Identify which cell holds the provided text, then report its [X, Y] central coordinate. 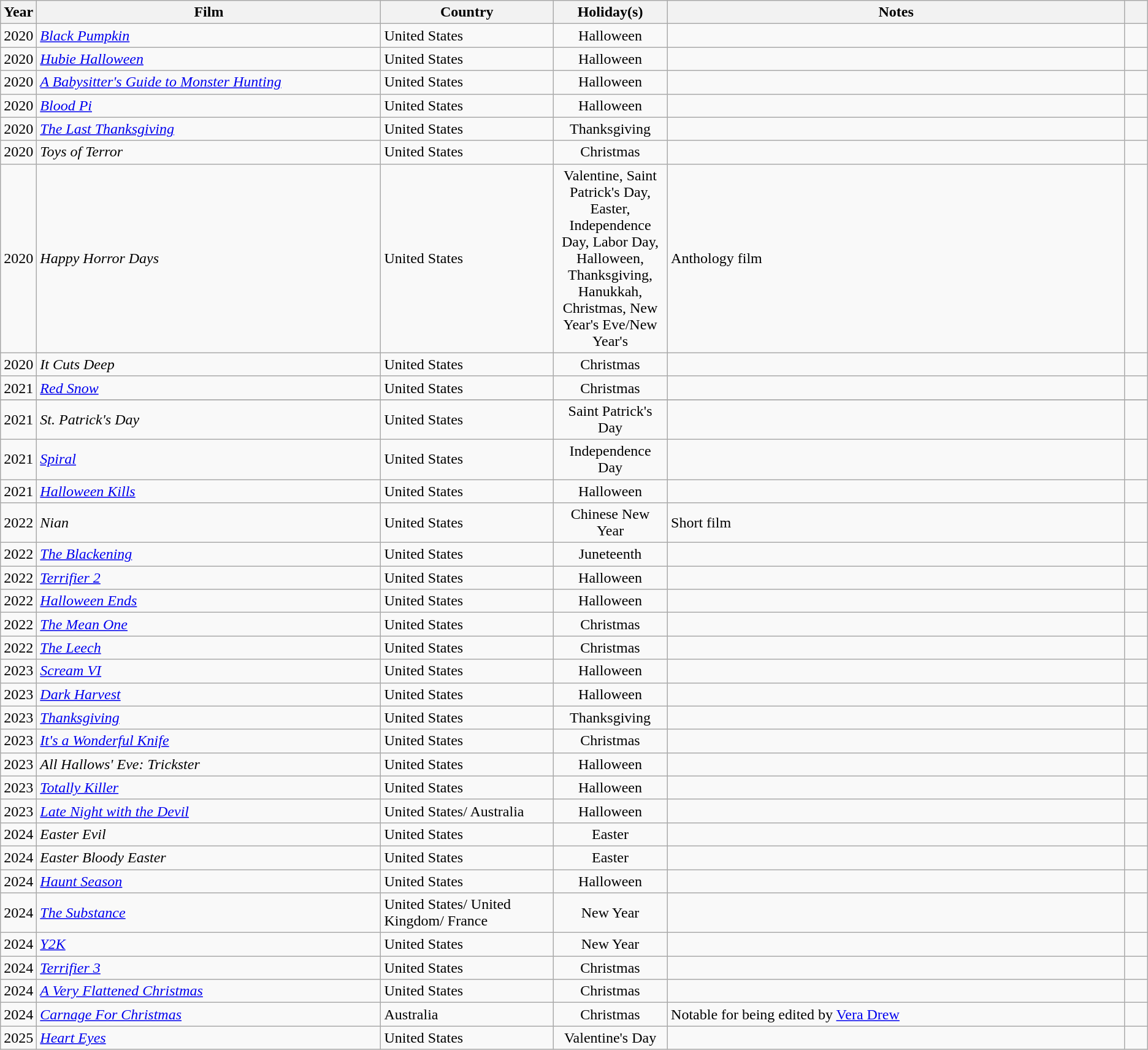
Happy Horror Days [209, 258]
The Substance [209, 913]
Red Snow [209, 388]
Blood Pi [209, 105]
Y2K [209, 945]
Haunt Season [209, 881]
A Very Flattened Christmas [209, 991]
The Blackening [209, 554]
Spiral [209, 459]
Easter Evil [209, 834]
Toys of Terror [209, 152]
Juneteenth [611, 554]
Valentine, Saint Patrick's Day, Easter, Independence Day, Labor Day, Halloween, Thanksgiving, Hanukkah, Christmas, New Year's Eve/New Year's [611, 258]
Heart Eyes [209, 1038]
Terrifier 3 [209, 968]
Year [18, 12]
The Leech [209, 648]
United States/ United Kingdom/ France [467, 913]
The Mean One [209, 624]
Notes [897, 12]
St. Patrick's Day [209, 420]
2025 [18, 1038]
It Cuts Deep [209, 364]
Hubie Halloween [209, 59]
Late Night with the Devil [209, 811]
Black Pumpkin [209, 36]
Notable for being edited by Vera Drew [897, 1014]
All Hallows' Eve: Trickster [209, 764]
Valentine's Day [611, 1038]
Saint Patrick's Day [611, 420]
Halloween Kills [209, 491]
Anthology film [897, 258]
Totally Killer [209, 787]
Country [467, 12]
It's a Wonderful Knife [209, 741]
Australia [467, 1014]
Holiday(s) [611, 12]
A Babysitter's Guide to Monster Hunting [209, 82]
Film [209, 12]
Dark Harvest [209, 694]
The Last Thanksgiving [209, 129]
Chinese New Year [611, 523]
Carnage For Christmas [209, 1014]
Short film [897, 523]
United States/ Australia [467, 811]
Nian [209, 523]
Easter Bloody Easter [209, 857]
Terrifier 2 [209, 578]
Independence Day [611, 459]
Halloween Ends [209, 601]
Scream VI [209, 671]
